Find where the given text appears and provide that cell's center as (x, y) coordinate. 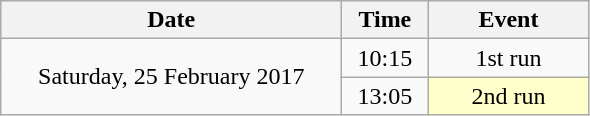
Saturday, 25 February 2017 (172, 77)
10:15 (385, 58)
2nd run (508, 96)
Time (385, 20)
1st run (508, 58)
Date (172, 20)
Event (508, 20)
13:05 (385, 96)
